Detect which cell encompasses the target text, then output its [X, Y] center coordinate. 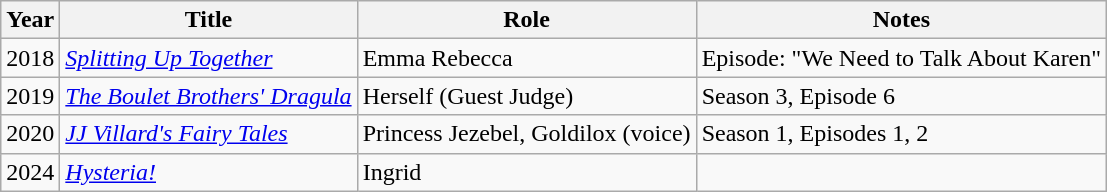
Episode: "We Need to Talk About Karen" [902, 58]
Year [30, 20]
Princess Jezebel, Goldilox (voice) [526, 134]
Splitting Up Together [208, 58]
Emma Rebecca [526, 58]
JJ Villard's Fairy Tales [208, 134]
Ingrid [526, 172]
The Boulet Brothers' Dragula [208, 96]
Notes [902, 20]
Hysteria! [208, 172]
2020 [30, 134]
2019 [30, 96]
Title [208, 20]
Season 1, Episodes 1, 2 [902, 134]
Role [526, 20]
Herself (Guest Judge) [526, 96]
2024 [30, 172]
Season 3, Episode 6 [902, 96]
2018 [30, 58]
